Capture the cell that displays the provided text and extract its (X, Y) central coordinate. 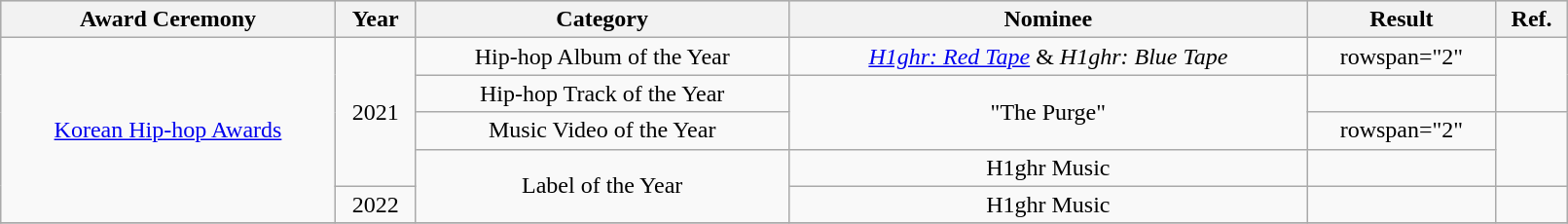
Award Ceremony (168, 19)
2022 (376, 205)
Year (376, 19)
Hip-hop Album of the Year (602, 56)
Ref. (1531, 19)
Korean Hip-hop Awards (168, 131)
Category (602, 19)
Label of the Year (602, 186)
"The Purge" (1047, 112)
H1ghr: Red Tape & H1ghr: Blue Tape (1047, 56)
2021 (376, 112)
Hip-hop Track of the Year (602, 93)
Nominee (1047, 19)
Music Video of the Year (602, 131)
Result (1402, 19)
